Determine the (X, Y) coordinate at the center of the cell enclosing the given text.  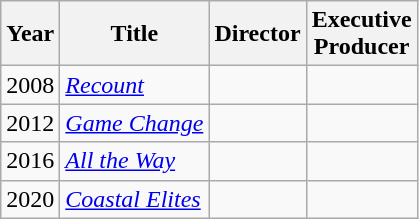
2016 (30, 161)
Title (134, 34)
2020 (30, 199)
Year (30, 34)
2012 (30, 123)
Recount (134, 85)
Coastal Elites (134, 199)
All the Way (134, 161)
Director (258, 34)
ExecutiveProducer (362, 34)
2008 (30, 85)
Game Change (134, 123)
